Identify which cell holds the provided text, then report its [x, y] central coordinate. 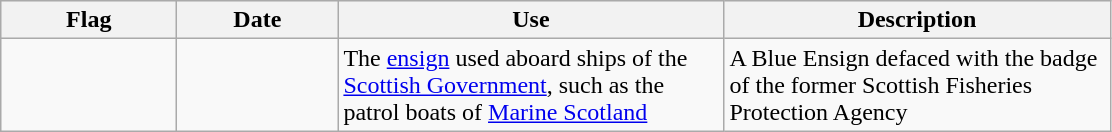
A Blue Ensign defaced with the badge of the former Scottish Fisheries Protection Agency [917, 85]
Flag [89, 20]
Use [531, 20]
Description [917, 20]
Date [258, 20]
The ensign used aboard ships of the Scottish Government, such as the patrol boats of Marine Scotland [531, 85]
